Output the [x, y] coordinate of the center of the cell containing the given text.  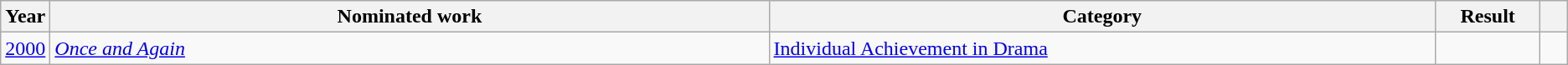
Year [25, 17]
Once and Again [410, 48]
Category [1102, 17]
Individual Achievement in Drama [1102, 48]
Nominated work [410, 17]
Result [1488, 17]
2000 [25, 48]
